Search for the cell housing the specified text and yield its [X, Y] center coordinate. 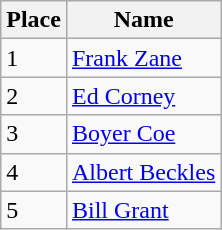
Ed Corney [143, 96]
2 [34, 96]
Boyer Coe [143, 134]
3 [34, 134]
Frank Zane [143, 58]
Albert Beckles [143, 172]
5 [34, 210]
Bill Grant [143, 210]
1 [34, 58]
Place [34, 20]
Name [143, 20]
4 [34, 172]
